Scan for the cell matching the given text and deliver its (x, y) coordinate at center. 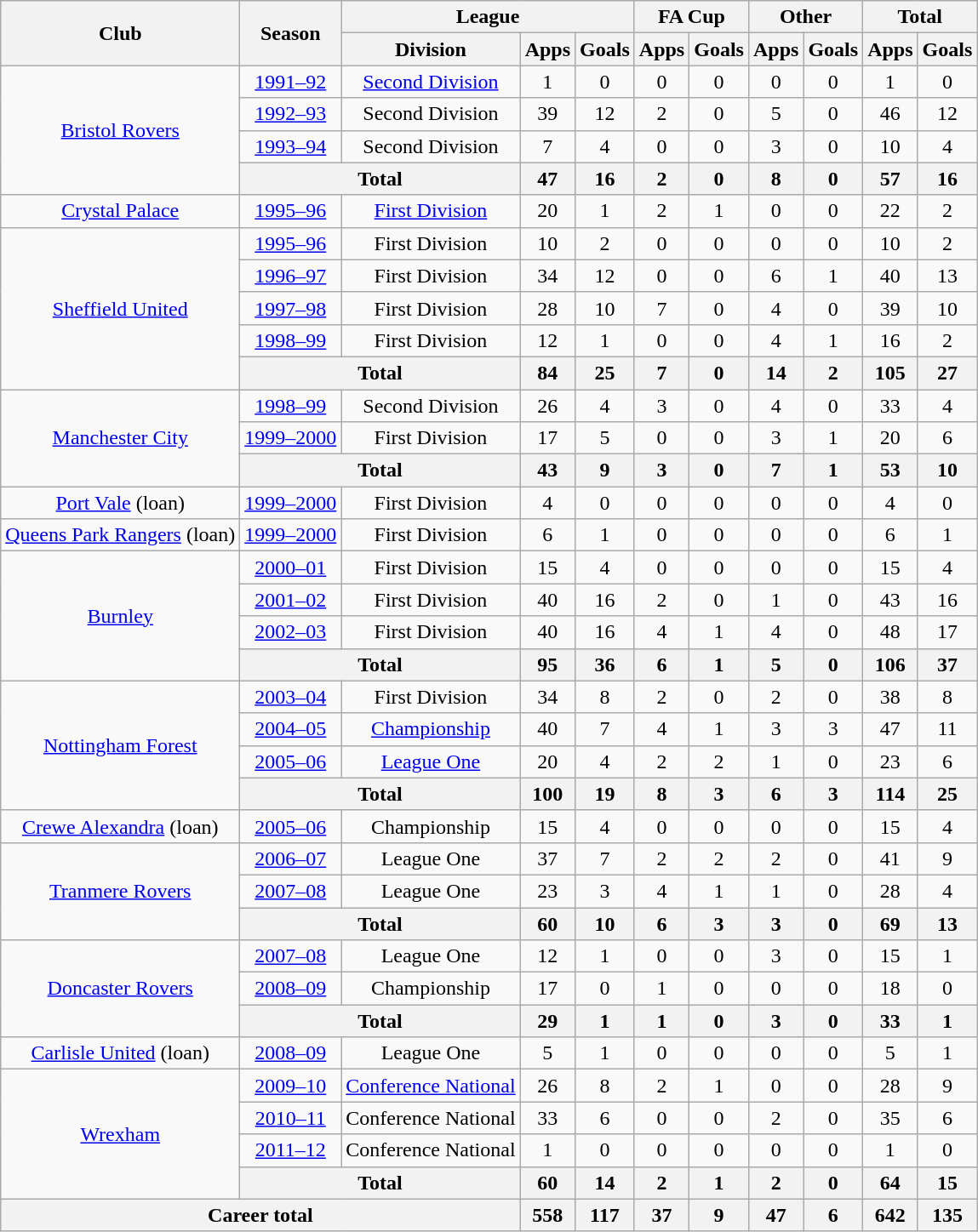
Division (431, 49)
2004–05 (291, 729)
1997–98 (291, 308)
114 (890, 794)
53 (890, 471)
106 (890, 664)
36 (605, 664)
135 (947, 1215)
Career total (260, 1215)
46 (890, 114)
Bristol Rovers (121, 130)
95 (547, 664)
29 (547, 1021)
100 (547, 794)
41 (890, 858)
1991–92 (291, 82)
27 (947, 373)
558 (547, 1215)
Sheffield United (121, 308)
Tranmere Rovers (121, 891)
11 (947, 729)
League (488, 17)
2009–10 (291, 1086)
57 (890, 179)
2006–07 (291, 858)
2000–01 (291, 568)
64 (890, 1183)
1992–93 (291, 114)
1996–97 (291, 276)
FA Cup (691, 17)
2010–11 (291, 1118)
35 (890, 1118)
2003–04 (291, 697)
38 (890, 697)
Queens Park Rangers (loan) (121, 535)
Crewe Alexandra (loan) (121, 826)
69 (890, 923)
117 (605, 1215)
Carlisle United (loan) (121, 1053)
Wrexham (121, 1134)
2002–03 (291, 632)
84 (547, 373)
2001–02 (291, 600)
Port Vale (loan) (121, 503)
19 (605, 794)
Crystal Palace (121, 211)
Burnley (121, 616)
Other (805, 17)
Season (291, 33)
Manchester City (121, 438)
1993–94 (291, 146)
2011–12 (291, 1150)
48 (890, 632)
22 (890, 211)
18 (890, 989)
Doncaster Rovers (121, 989)
642 (890, 1215)
105 (890, 373)
Nottingham Forest (121, 745)
Club (121, 33)
